Identify which cell holds the provided text, then report its [X, Y] central coordinate. 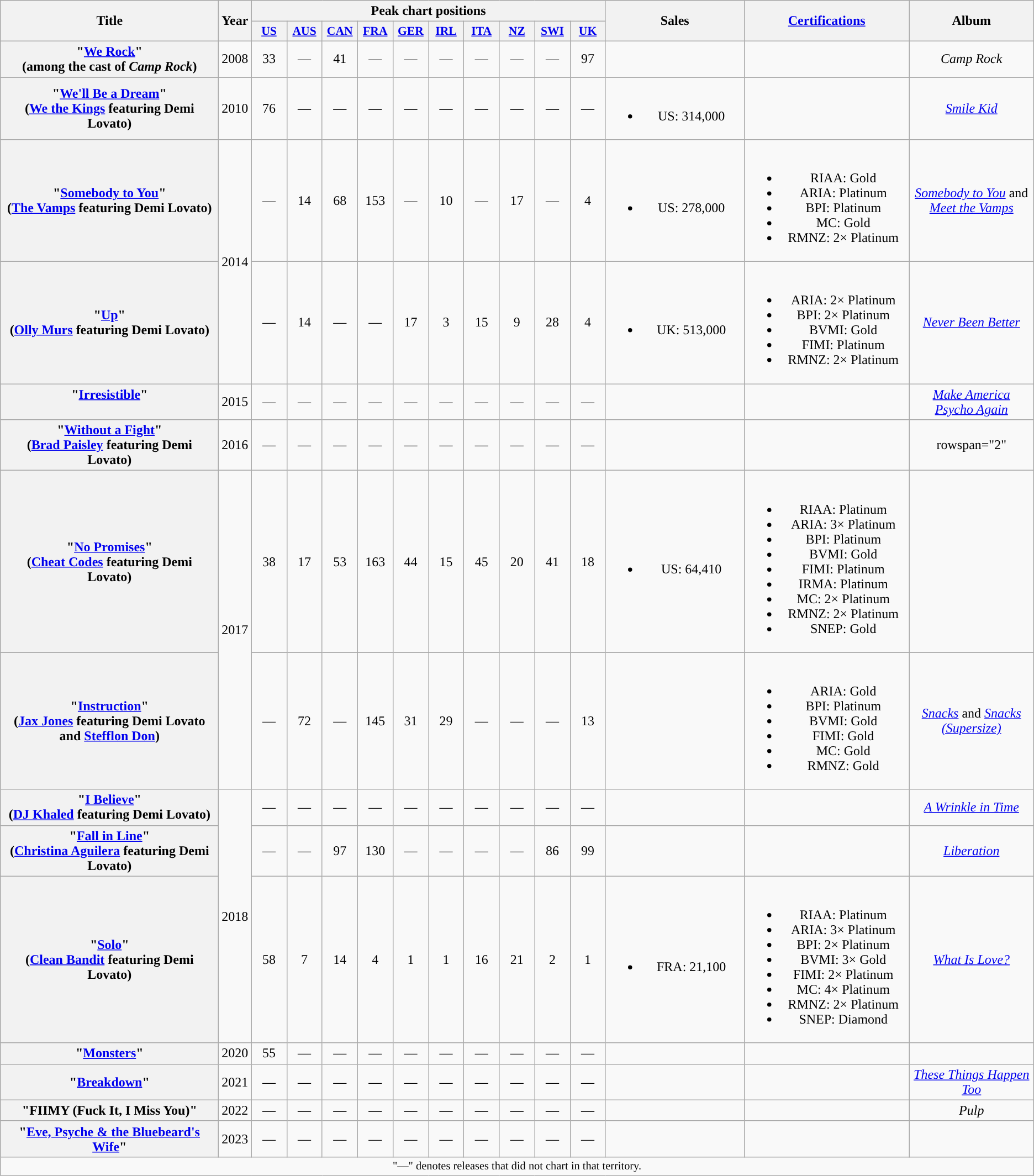
153 [375, 201]
ITA [482, 31]
"Without a Fight" (Brad Paisley featuring Demi Lovato) [109, 445]
"Breakdown" [109, 1082]
18 [588, 561]
2022 [235, 1110]
FRA: 21,100 [675, 959]
58 [269, 959]
FRA [375, 31]
28 [552, 323]
68 [340, 201]
3 [446, 323]
38 [269, 561]
These Things Happen Too [971, 1082]
RIAA: GoldARIA: PlatinumBPI: PlatinumMC: GoldRMNZ: 2× Platinum [826, 201]
55 [269, 1053]
45 [482, 561]
2014 [235, 262]
2020 [235, 1053]
"No Promises" (Cheat Codes featuring Demi Lovato) [109, 561]
145 [375, 721]
163 [375, 561]
Pulp [971, 1110]
72 [304, 721]
2018 [235, 916]
US: 314,000 [675, 108]
76 [269, 108]
2023 [235, 1139]
Year [235, 21]
53 [340, 561]
Sales [675, 21]
20 [517, 561]
US: 278,000 [675, 201]
2021 [235, 1082]
RIAA: PlatinumARIA: 3× PlatinumBPI: PlatinumBVMI: GoldFIMI: PlatinumIRMA: PlatinumMC: 2× PlatinumRMNZ: 2× PlatinumSNEP: Gold [826, 561]
ARIA: 2× PlatinumBPI: 2× PlatinumBVMI: GoldFIMI: PlatinumRMNZ: 2× Platinum [826, 323]
"Monsters" [109, 1053]
"Somebody to You"(The Vamps featuring Demi Lovato) [109, 201]
"Eve, Psyche & the Bluebeard's Wife" [109, 1139]
Never Been Better [971, 323]
"Irresistible" [109, 402]
21 [517, 959]
Somebody to You and Meet the Vamps [971, 201]
Peak chart positions [429, 11]
"Up" (Olly Murs featuring Demi Lovato) [109, 323]
CAN [340, 31]
130 [375, 851]
"I Believe"(DJ Khaled featuring Demi Lovato) [109, 808]
29 [446, 721]
"Solo"(Clean Bandit featuring Demi Lovato) [109, 959]
86 [552, 851]
Title [109, 21]
"Fall in Line"(Christina Aguilera featuring Demi Lovato) [109, 851]
"—" denotes releases that did not chart in that territory. [517, 1166]
A Wrinkle in Time [971, 808]
2 [552, 959]
2010 [235, 108]
UK: 513,000 [675, 323]
rowspan="2" [971, 445]
9 [517, 323]
33 [269, 59]
GER [410, 31]
Snacks and Snacks (Supersize) [971, 721]
RIAA: PlatinumARIA: 3× PlatinumBPI: 2× PlatinumBVMI: 3× GoldFIMI: 2× PlatinumMC: 4× PlatinumRMNZ: 2× PlatinumSNEP: Diamond [826, 959]
NZ [517, 31]
16 [482, 959]
US [269, 31]
"FIIMY (Fuck It, I Miss You)" [109, 1110]
2017 [235, 630]
"Instruction"(Jax Jones featuring Demi Lovato and Stefflon Don) [109, 721]
10 [446, 201]
Album [971, 21]
2015 [235, 402]
"We Rock"(among the cast of Camp Rock) [109, 59]
Certifications [826, 21]
Camp Rock [971, 59]
"We'll Be a Dream"(We the Kings featuring Demi Lovato) [109, 108]
IRL [446, 31]
What Is Love? [971, 959]
ARIA: GoldBPI: PlatinumBVMI: GoldFIMI: GoldMC: GoldRMNZ: Gold [826, 721]
Smile Kid [971, 108]
31 [410, 721]
2016 [235, 445]
UK [588, 31]
US: 64,410 [675, 561]
SWI [552, 31]
Liberation [971, 851]
13 [588, 721]
2008 [235, 59]
99 [588, 851]
44 [410, 561]
7 [304, 959]
Make America Psycho Again [971, 402]
AUS [304, 31]
